Return the (X, Y) coordinate for the center point of the cell that contains the specified text.  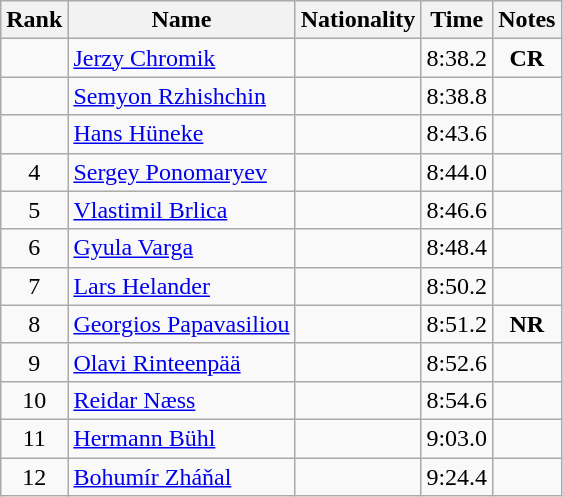
Hans Hüneke (182, 134)
Olavi Rinteenpää (182, 362)
Lars Helander (182, 286)
Sergey Ponomaryev (182, 172)
Time (457, 20)
4 (34, 172)
Bohumír Zháňal (182, 477)
Reidar Næss (182, 400)
8:52.6 (457, 362)
8:54.6 (457, 400)
Hermann Bühl (182, 438)
8:50.2 (457, 286)
8:46.6 (457, 210)
5 (34, 210)
9 (34, 362)
8:38.2 (457, 58)
Vlastimil Brlica (182, 210)
7 (34, 286)
8:43.6 (457, 134)
8:48.4 (457, 248)
Georgios Papavasiliou (182, 324)
Gyula Varga (182, 248)
Name (182, 20)
CR (527, 58)
8 (34, 324)
8:38.8 (457, 96)
12 (34, 477)
9:24.4 (457, 477)
8:44.0 (457, 172)
Jerzy Chromik (182, 58)
Semyon Rzhishchin (182, 96)
8:51.2 (457, 324)
Notes (527, 20)
9:03.0 (457, 438)
6 (34, 248)
Nationality (358, 20)
NR (527, 324)
Rank (34, 20)
10 (34, 400)
11 (34, 438)
